Determine the [x, y] coordinate at the center of the cell enclosing the given text.  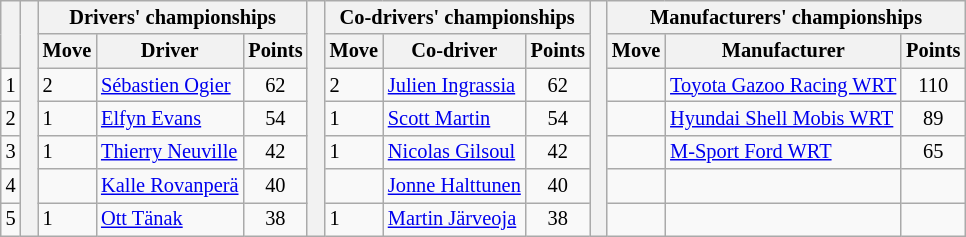
Elfyn Evans [170, 118]
Julien Ingrassia [454, 85]
Driver [170, 51]
Thierry Neuville [170, 152]
Sébastien Ogier [170, 85]
Hyundai Shell Mobis WRT [783, 118]
Martin Järveoja [454, 219]
89 [933, 118]
Drivers' championships [173, 17]
Scott Martin [454, 118]
65 [933, 152]
4 [11, 186]
Kalle Rovanperä [170, 186]
M-Sport Ford WRT [783, 152]
Jonne Halttunen [454, 186]
Co-driver [454, 51]
Manufacturer [783, 51]
Nicolas Gilsoul [454, 152]
Toyota Gazoo Racing WRT [783, 85]
Ott Tänak [170, 219]
5 [11, 219]
3 [11, 152]
110 [933, 85]
Manufacturers' championships [786, 17]
Co-drivers' championships [458, 17]
